Return the [X, Y] coordinate for the center point of the cell that contains the specified text.  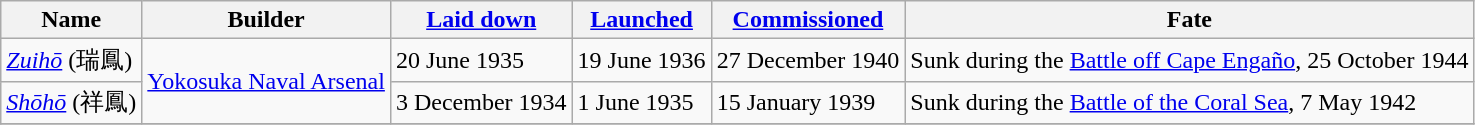
Commissioned [808, 20]
Shōhō (祥鳳) [72, 102]
Sunk during the Battle of the Coral Sea, 7 May 1942 [1190, 102]
27 December 1940 [808, 60]
Laid down [481, 20]
3 December 1934 [481, 102]
15 January 1939 [808, 102]
20 June 1935 [481, 60]
1 June 1935 [642, 102]
Builder [266, 20]
19 June 1936 [642, 60]
Zuihō (瑞鳳) [72, 60]
Yokosuka Naval Arsenal [266, 82]
Sunk during the Battle off Cape Engaño, 25 October 1944 [1190, 60]
Launched [642, 20]
Name [72, 20]
Fate [1190, 20]
